For the text-containing cell, return its midpoint in [x, y] coordinate format. 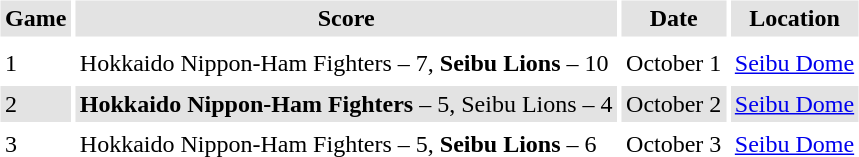
Score [346, 18]
Location [794, 18]
Hokkaido Nippon-Ham Fighters – 5, Seibu Lions – 4 [346, 104]
Hokkaido Nippon-Ham Fighters – 7, Seibu Lions – 10 [346, 64]
October 2 [674, 104]
Date [674, 18]
2 [35, 104]
1 [35, 64]
Game [35, 18]
October 1 [674, 64]
